Locate the cell with the specified text and output its (X, Y) center coordinate. 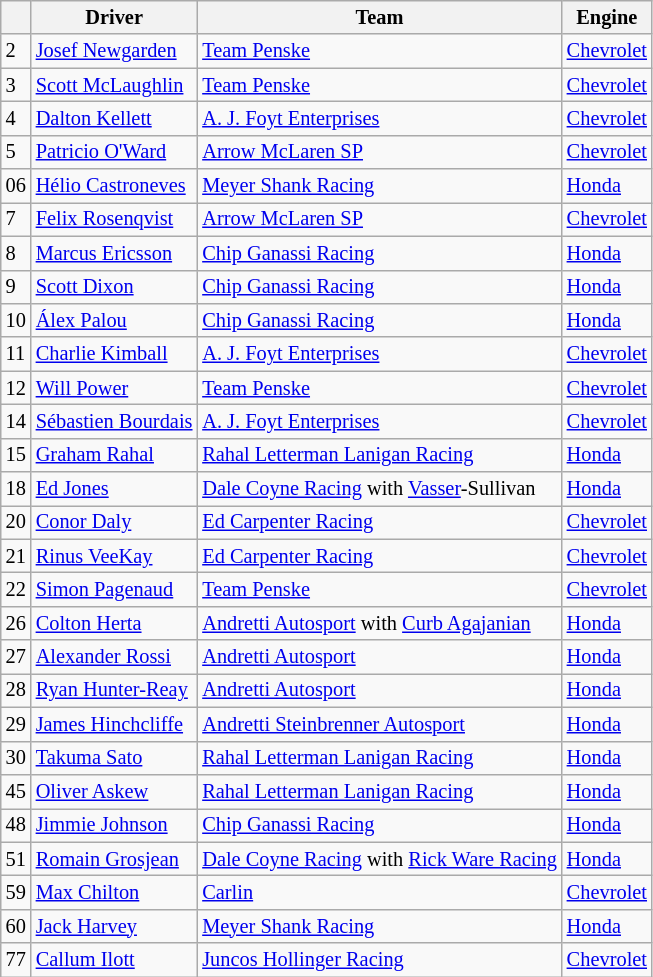
Max Chilton (114, 892)
Ed Jones (114, 489)
Dalton Kellett (114, 118)
14 (16, 421)
Charlie Kimball (114, 354)
77 (16, 960)
Patricio O'Ward (114, 152)
Josef Newgarden (114, 51)
18 (16, 489)
James Hinchcliffe (114, 724)
Juncos Hollinger Racing (379, 960)
20 (16, 522)
4 (16, 118)
Felix Rosenqvist (114, 219)
28 (16, 690)
5 (16, 152)
21 (16, 556)
8 (16, 253)
Marcus Ericsson (114, 253)
29 (16, 724)
Sébastien Bourdais (114, 421)
Jimmie Johnson (114, 825)
27 (16, 657)
Alexander Rossi (114, 657)
Simon Pagenaud (114, 589)
Ryan Hunter-Reay (114, 690)
12 (16, 388)
59 (16, 892)
Colton Herta (114, 623)
11 (16, 354)
Takuma Sato (114, 758)
Dale Coyne Racing with Vasser-Sullivan (379, 489)
2 (16, 51)
Hélio Castroneves (114, 186)
Conor Daly (114, 522)
48 (16, 825)
Dale Coyne Racing with Rick Ware Racing (379, 859)
Graham Rahal (114, 455)
22 (16, 589)
15 (16, 455)
Scott Dixon (114, 287)
45 (16, 791)
60 (16, 926)
Team (379, 17)
7 (16, 219)
10 (16, 320)
Andretti Steinbrenner Autosport (379, 724)
51 (16, 859)
Callum Ilott (114, 960)
Jack Harvey (114, 926)
Carlin (379, 892)
Will Power (114, 388)
06 (16, 186)
Oliver Askew (114, 791)
Driver (114, 17)
30 (16, 758)
Andretti Autosport with Curb Agajanian (379, 623)
Álex Palou (114, 320)
Rinus VeeKay (114, 556)
Scott McLaughlin (114, 85)
3 (16, 85)
Engine (607, 17)
26 (16, 623)
9 (16, 287)
Romain Grosjean (114, 859)
